Return [X, Y] of the center of cell containing provided text 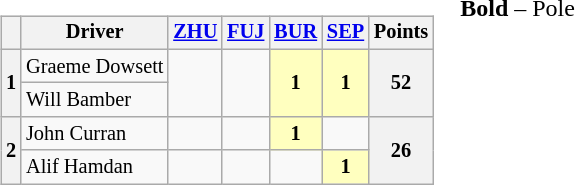
Points [401, 33]
Driver [94, 33]
ZHU [195, 33]
Alif Hamdan [94, 167]
John Curran [94, 134]
FUJ [246, 33]
52 [401, 82]
BUR [296, 33]
Graeme Dowsett [94, 66]
2 [11, 150]
Will Bamber [94, 100]
SEP [346, 33]
26 [401, 150]
